Scan for the cell matching the given text and deliver its [X, Y] coordinate at center. 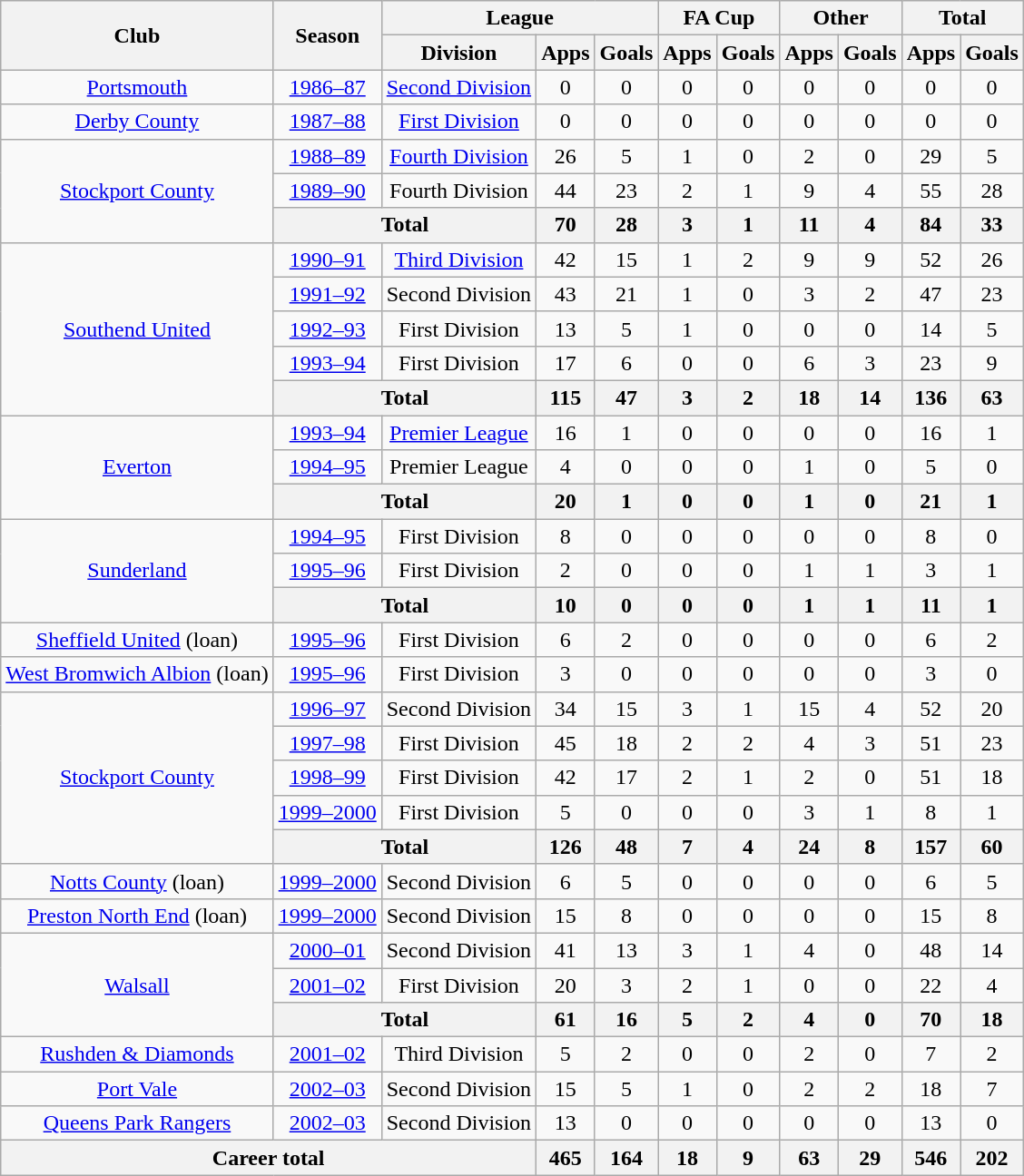
Preston North End (loan) [137, 916]
Notts County (loan) [137, 881]
1987–88 [327, 122]
45 [566, 743]
Club [137, 35]
44 [566, 191]
202 [992, 1158]
2000–01 [327, 950]
1986–87 [327, 87]
Port Vale [137, 1089]
League [519, 18]
136 [930, 397]
157 [930, 847]
1997–98 [327, 743]
1990–91 [327, 260]
465 [566, 1158]
FA Cup [719, 18]
Queens Park Rangers [137, 1123]
Other [841, 18]
Season [327, 35]
84 [930, 225]
West Bromwich Albion (loan) [137, 674]
Everton [137, 467]
55 [930, 191]
33 [992, 225]
43 [566, 294]
1996–97 [327, 709]
61 [566, 1020]
546 [930, 1158]
164 [626, 1158]
Portsmouth [137, 87]
10 [566, 605]
Career total [269, 1158]
Southend United [137, 328]
115 [566, 397]
60 [992, 847]
24 [809, 847]
Sunderland [137, 571]
1988–89 [327, 156]
1998–99 [327, 778]
Derby County [137, 122]
Division [458, 53]
Rushden & Diamonds [137, 1054]
34 [566, 709]
41 [566, 950]
1991–92 [327, 294]
Walsall [137, 985]
Sheffield United (loan) [137, 640]
1992–93 [327, 328]
22 [930, 985]
1989–90 [327, 191]
126 [566, 847]
